Provide the [x, y] coordinate of the cell's center where the given text is located.  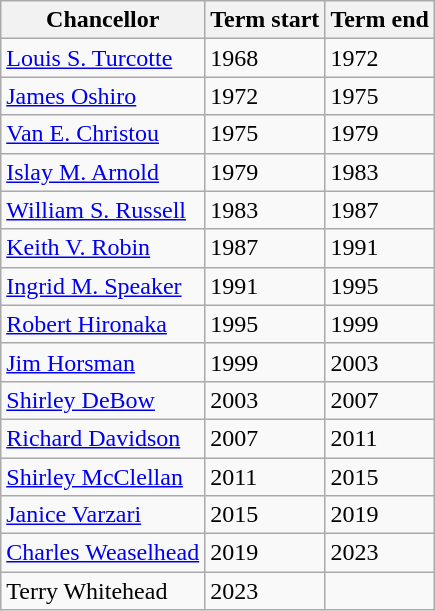
Richard Davidson [103, 438]
Jim Horsman [103, 362]
Term start [265, 20]
Louis S. Turcotte [103, 58]
Van E. Christou [103, 134]
Charles Weaselhead [103, 553]
William S. Russell [103, 210]
Shirley DeBow [103, 400]
Janice Varzari [103, 515]
Ingrid M. Speaker [103, 286]
Chancellor [103, 20]
Terry Whitehead [103, 591]
1968 [265, 58]
Term end [380, 20]
Robert Hironaka [103, 324]
Shirley McClellan [103, 477]
James Oshiro [103, 96]
Islay M. Arnold [103, 172]
Keith V. Robin [103, 248]
